Find where the given text appears and provide that cell's center as [X, Y] coordinate. 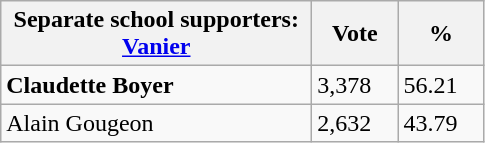
2,632 [355, 123]
Claudette Boyer [156, 85]
Alain Gougeon [156, 123]
56.21 [441, 85]
3,378 [355, 85]
Separate school supporters: Vanier [156, 34]
43.79 [441, 123]
Vote [355, 34]
% [441, 34]
